Determine the [X, Y] coordinate at the center of the cell enclosing the given text.  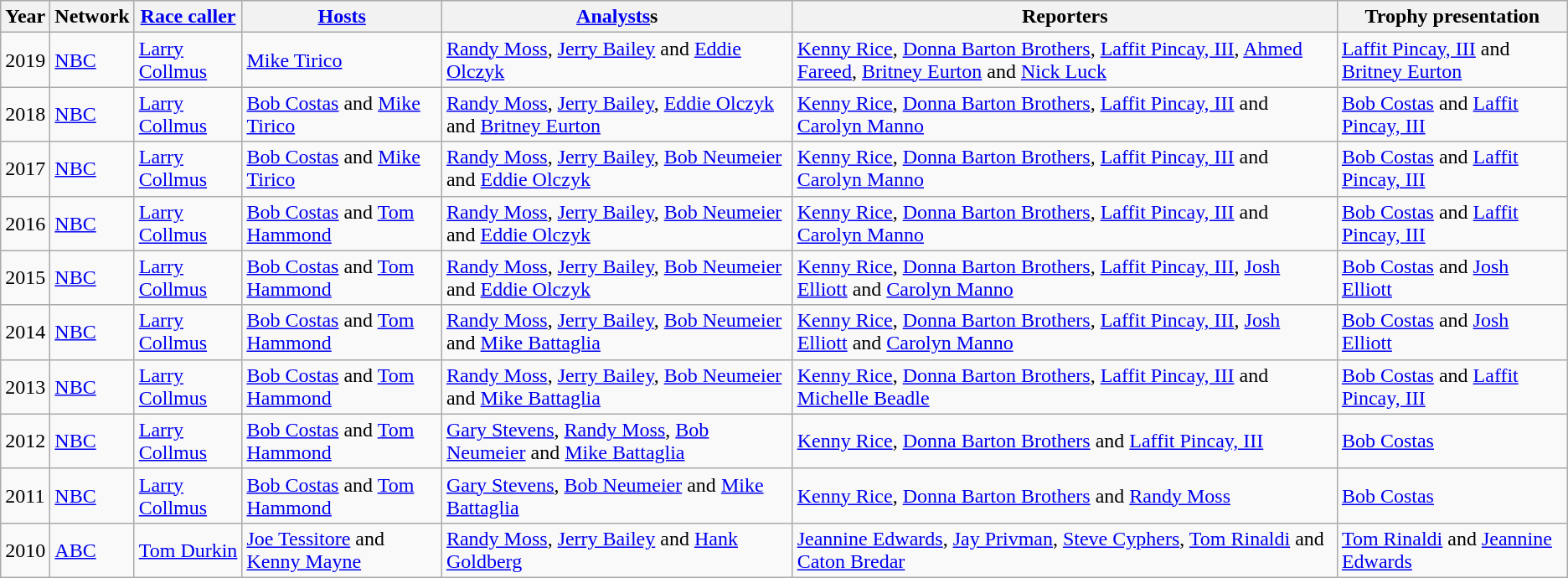
Tom Rinaldi and Jeannine Edwards [1452, 550]
2014 [25, 332]
Jeannine Edwards, Jay Privman, Steve Cyphers, Tom Rinaldi and Caton Bredar [1065, 550]
Randy Moss, Jerry Bailey and Eddie Olczyk [616, 60]
Reporters [1065, 17]
Gary Stevens, Randy Moss, Bob Neumeier and Mike Battaglia [616, 441]
Analystss [616, 17]
2010 [25, 550]
Network [92, 17]
Laffit Pincay, III and Britney Eurton [1452, 60]
2012 [25, 441]
Gary Stevens, Bob Neumeier and Mike Battaglia [616, 496]
Year [25, 17]
Tom Durkin [188, 550]
2011 [25, 496]
Randy Moss, Jerry Bailey, Eddie Olczyk and Britney Eurton [616, 114]
Mike Tirico [342, 60]
Randy Moss, Jerry Bailey and Hank Goldberg [616, 550]
2017 [25, 169]
Kenny Rice, Donna Barton Brothers, Laffit Pincay, III, Ahmed Fareed, Britney Eurton and Nick Luck [1065, 60]
2019 [25, 60]
Race caller [188, 17]
Kenny Rice, Donna Barton Brothers and Randy Moss [1065, 496]
Kenny Rice, Donna Barton Brothers, Laffit Pincay, III and Michelle Beadle [1065, 387]
2018 [25, 114]
Kenny Rice, Donna Barton Brothers and Laffit Pincay, III [1065, 441]
Trophy presentation [1452, 17]
ABC [92, 550]
Joe Tessitore and Kenny Mayne [342, 550]
2016 [25, 223]
Hosts [342, 17]
2013 [25, 387]
2015 [25, 278]
